Identify which cell holds the provided text, then report its (x, y) central coordinate. 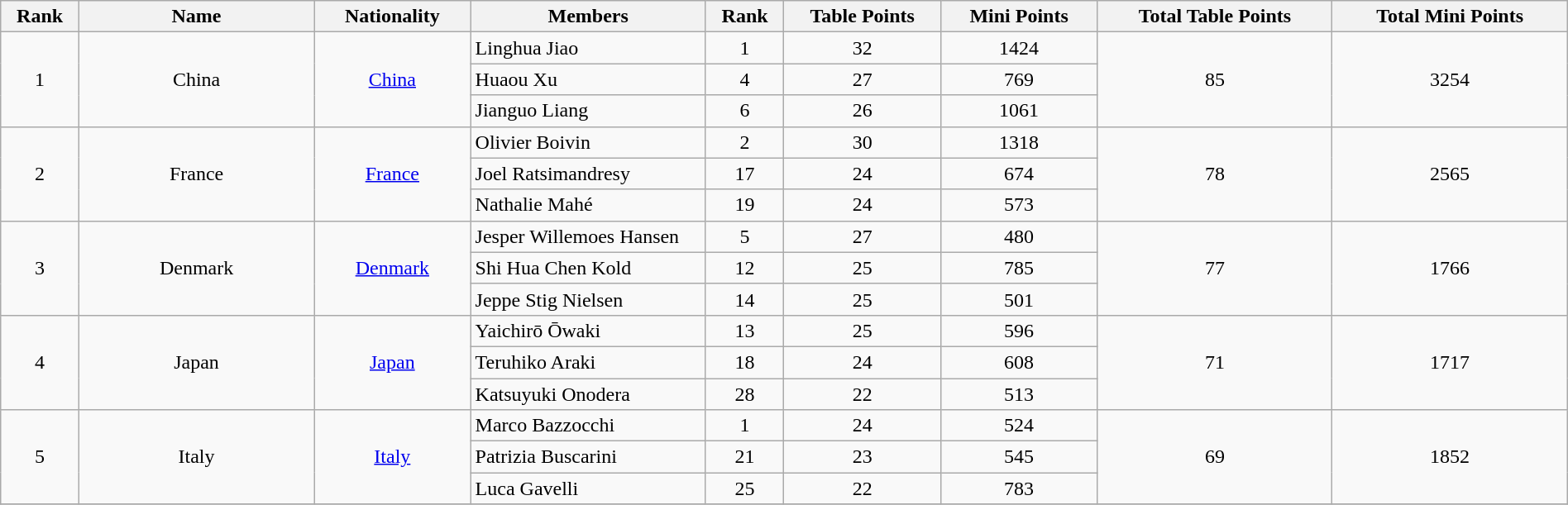
Total Mini Points (1450, 17)
Total Table Points (1215, 17)
Yaichirō Ōwaki (588, 331)
573 (1019, 205)
Name (196, 17)
769 (1019, 79)
Joel Ratsimandresy (588, 174)
608 (1019, 362)
21 (744, 457)
513 (1019, 394)
19 (744, 205)
545 (1019, 457)
Olivier Boivin (588, 142)
501 (1019, 299)
Table Points (862, 17)
Luca Gavelli (588, 488)
71 (1215, 362)
Nationality (392, 17)
Members (588, 17)
69 (1215, 457)
1061 (1019, 111)
1318 (1019, 142)
78 (1215, 174)
Jianguo Liang (588, 111)
30 (862, 142)
524 (1019, 426)
Huaou Xu (588, 79)
85 (1215, 79)
2565 (1450, 174)
3 (40, 268)
32 (862, 48)
Marco Bazzocchi (588, 426)
17 (744, 174)
3254 (1450, 79)
14 (744, 299)
Patrizia Buscarini (588, 457)
Jesper Willemoes Hansen (588, 236)
Mini Points (1019, 17)
28 (744, 394)
Jeppe Stig Nielsen (588, 299)
1852 (1450, 457)
77 (1215, 268)
1424 (1019, 48)
783 (1019, 488)
Nathalie Mahé (588, 205)
674 (1019, 174)
6 (744, 111)
Linghua Jiao (588, 48)
Shi Hua Chen Kold (588, 268)
13 (744, 331)
26 (862, 111)
596 (1019, 331)
1766 (1450, 268)
12 (744, 268)
1717 (1450, 362)
18 (744, 362)
Teruhiko Araki (588, 362)
785 (1019, 268)
23 (862, 457)
Katsuyuki Onodera (588, 394)
480 (1019, 236)
